Find where the given text appears and provide that cell's center as [X, Y] coordinate. 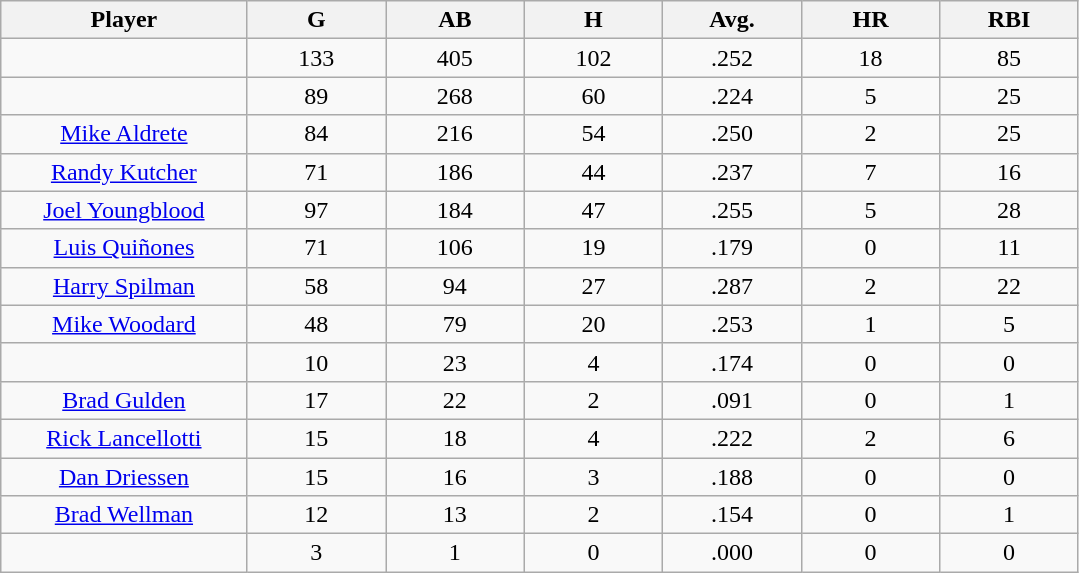
H [594, 20]
89 [316, 96]
Dan Driessen [124, 477]
10 [316, 362]
6 [1010, 438]
17 [316, 400]
85 [1010, 58]
Brad Gulden [124, 400]
184 [456, 210]
.174 [732, 362]
.253 [732, 324]
.237 [732, 172]
Avg. [732, 20]
Harry Spilman [124, 286]
Mike Woodard [124, 324]
.154 [732, 515]
20 [594, 324]
94 [456, 286]
102 [594, 58]
.222 [732, 438]
19 [594, 248]
Randy Kutcher [124, 172]
.224 [732, 96]
23 [456, 362]
Brad Wellman [124, 515]
268 [456, 96]
54 [594, 134]
133 [316, 58]
13 [456, 515]
44 [594, 172]
60 [594, 96]
.000 [732, 553]
Luis Quiñones [124, 248]
58 [316, 286]
27 [594, 286]
216 [456, 134]
405 [456, 58]
97 [316, 210]
79 [456, 324]
Mike Aldrete [124, 134]
.250 [732, 134]
11 [1010, 248]
.091 [732, 400]
HR [870, 20]
.252 [732, 58]
.188 [732, 477]
AB [456, 20]
47 [594, 210]
G [316, 20]
84 [316, 134]
7 [870, 172]
RBI [1010, 20]
Joel Youngblood [124, 210]
48 [316, 324]
106 [456, 248]
28 [1010, 210]
.255 [732, 210]
.287 [732, 286]
.179 [732, 248]
186 [456, 172]
Player [124, 20]
12 [316, 515]
Rick Lancellotti [124, 438]
